Provide the (X, Y) coordinate of the cell's center where the given text is located.  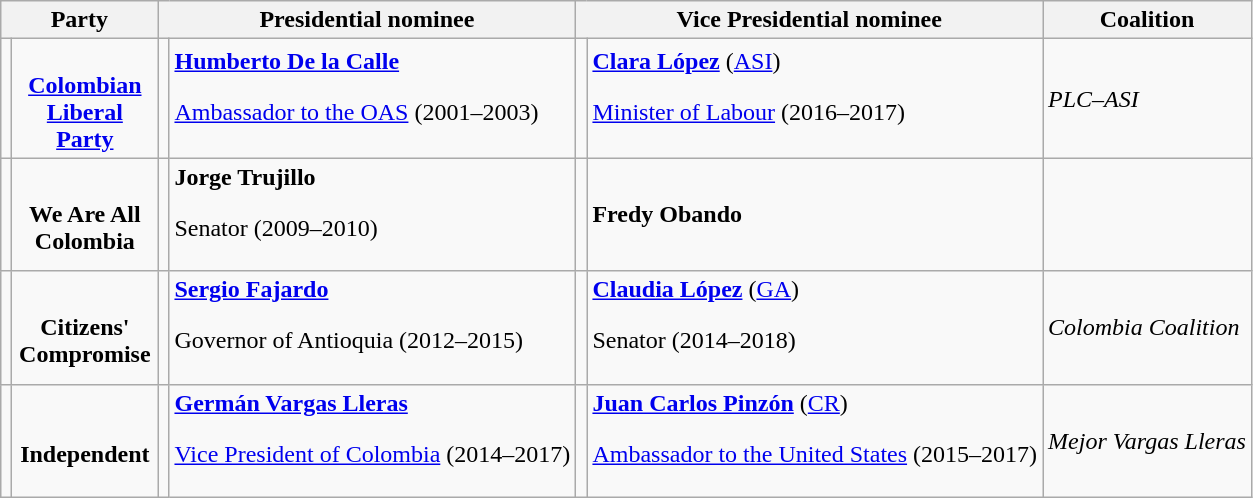
Humberto De la Calle Ambassador to the OAS (2001–2003) (372, 98)
We Are All Colombia (85, 214)
Colombian Liberal Party (85, 98)
Clara López (ASI) Minister of Labour (2016–2017) (815, 98)
Jorge Trujillo Senator (2009–2010) (372, 214)
Juan Carlos Pinzón (CR) Ambassador to the United States (2015–2017) (815, 440)
Sergio FajardoGovernor of Antioquia (2012–2015) (372, 328)
Vice Presidential nominee (810, 20)
Citizens' Compromise (85, 328)
Party (80, 20)
Germán Vargas Lleras Vice President of Colombia (2014–2017) (372, 440)
Colombia Coalition (1148, 328)
Fredy Obando (815, 214)
Claudia López (GA)Senator (2014–2018) (815, 328)
PLC–ASI (1148, 98)
Presidential nominee (367, 20)
Mejor Vargas Lleras (1148, 440)
Independent (85, 440)
Coalition (1148, 20)
